For the text-containing cell, return its midpoint in [x, y] coordinate format. 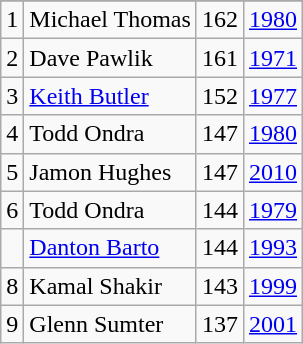
9 [12, 324]
5 [12, 172]
Michael Thomas [110, 20]
2010 [272, 172]
3 [12, 96]
1979 [272, 210]
Kamal Shakir [110, 286]
Keith Butler [110, 96]
2001 [272, 324]
6 [12, 210]
Dave Pawlik [110, 58]
143 [220, 286]
8 [12, 286]
Danton Barto [110, 248]
4 [12, 134]
1993 [272, 248]
1971 [272, 58]
152 [220, 96]
162 [220, 20]
Glenn Sumter [110, 324]
1999 [272, 286]
Jamon Hughes [110, 172]
161 [220, 58]
1977 [272, 96]
2 [12, 58]
1 [12, 20]
137 [220, 324]
